For the text-containing cell, return its midpoint in (x, y) coordinate format. 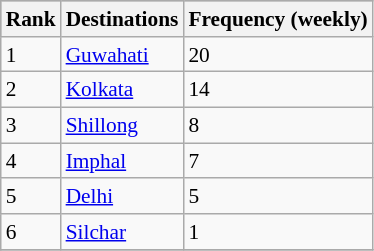
Shillong (122, 126)
Imphal (122, 161)
2 (31, 90)
4 (31, 161)
20 (278, 55)
8 (278, 126)
Frequency (weekly) (278, 19)
6 (31, 232)
3 (31, 126)
Kolkata (122, 90)
7 (278, 161)
Rank (31, 19)
Guwahati (122, 55)
Delhi (122, 197)
14 (278, 90)
Silchar (122, 232)
Destinations (122, 19)
